Scan for the cell matching the given text and deliver its (X, Y) coordinate at center. 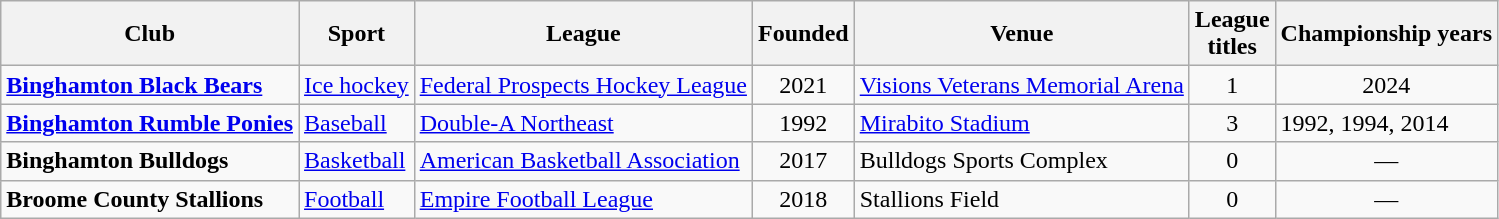
Sport (357, 34)
Binghamton Bulldogs (150, 161)
2017 (803, 161)
Federal Prospects Hockey League (583, 85)
2018 (803, 199)
Leaguetitles (1232, 34)
Ice hockey (357, 85)
1992, 1994, 2014 (1386, 123)
Venue (1022, 34)
1 (1232, 85)
Founded (803, 34)
Broome County Stallions (150, 199)
Championship years (1386, 34)
Binghamton Black Bears (150, 85)
Visions Veterans Memorial Arena (1022, 85)
Stallions Field (1022, 199)
1992 (803, 123)
Football (357, 199)
3 (1232, 123)
Mirabito Stadium (1022, 123)
Empire Football League (583, 199)
Club (150, 34)
League (583, 34)
Binghamton Rumble Ponies (150, 123)
Basketball (357, 161)
Baseball (357, 123)
Bulldogs Sports Complex (1022, 161)
American Basketball Association (583, 161)
2024 (1386, 85)
Double-A Northeast (583, 123)
2021 (803, 85)
